Find where the given text appears and provide that cell's center as (X, Y) coordinate. 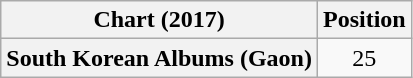
25 (364, 58)
Position (364, 20)
Chart (2017) (160, 20)
South Korean Albums (Gaon) (160, 58)
